For the text-containing cell, return its midpoint in (x, y) coordinate format. 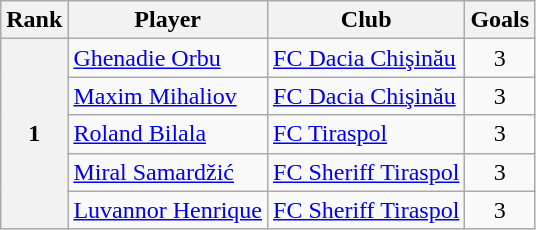
Ghenadie Orbu (168, 58)
Goals (500, 20)
Maxim Mihaliov (168, 96)
Rank (34, 20)
Roland Bilala (168, 134)
FC Tiraspol (366, 134)
Luvannor Henrique (168, 210)
Club (366, 20)
Miral Samardžić (168, 172)
1 (34, 134)
Player (168, 20)
